Identify which cell holds the provided text, then report its (X, Y) central coordinate. 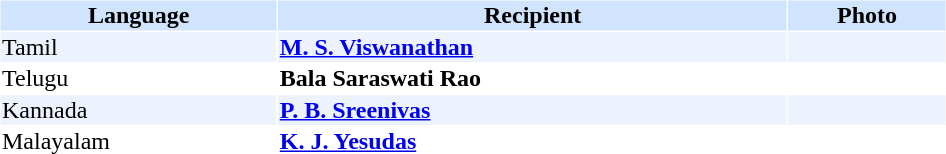
Photo (868, 15)
Tamil (138, 47)
Recipient (532, 15)
Language (138, 15)
Bala Saraswati Rao (532, 79)
M. S. Viswanathan (532, 47)
P. B. Sreenivas (532, 110)
Kannada (138, 110)
Telugu (138, 79)
